From the cell containing the given text, extract its center point as (X, Y) coordinate. 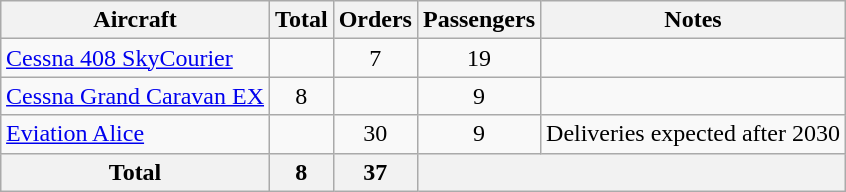
Aircraft (136, 20)
Passengers (478, 20)
Cessna 408 SkyCourier (136, 58)
Notes (694, 20)
Cessna Grand Caravan EX (136, 96)
7 (375, 58)
Orders (375, 20)
Deliveries expected after 2030 (694, 134)
Eviation Alice (136, 134)
37 (375, 172)
30 (375, 134)
19 (478, 58)
